Provide the (x, y) coordinate of the cell's center where the given text is located.  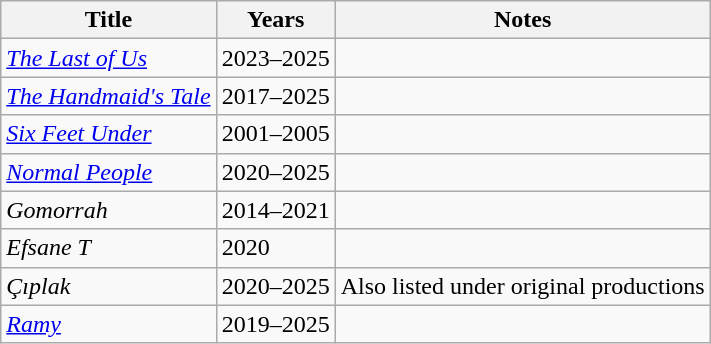
Title (108, 20)
The Handmaid's Tale (108, 96)
2020 (276, 248)
Çıplak (108, 286)
Notes (522, 20)
Normal People (108, 172)
Six Feet Under (108, 134)
The Last of Us (108, 58)
2001–2005 (276, 134)
2023–2025 (276, 58)
Gomorrah (108, 210)
2019–2025 (276, 324)
Ramy (108, 324)
Efsane T (108, 248)
2017–2025 (276, 96)
2014–2021 (276, 210)
Also listed under original productions (522, 286)
Years (276, 20)
